Output the (x, y) coordinate of the center of the cell containing the given text.  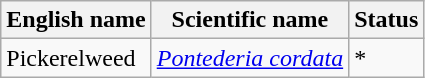
Status (386, 20)
English name (76, 20)
Pontederia cordata (250, 58)
* (386, 58)
Scientific name (250, 20)
Pickerelweed (76, 58)
